Detect which cell encompasses the target text, then output its (X, Y) center coordinate. 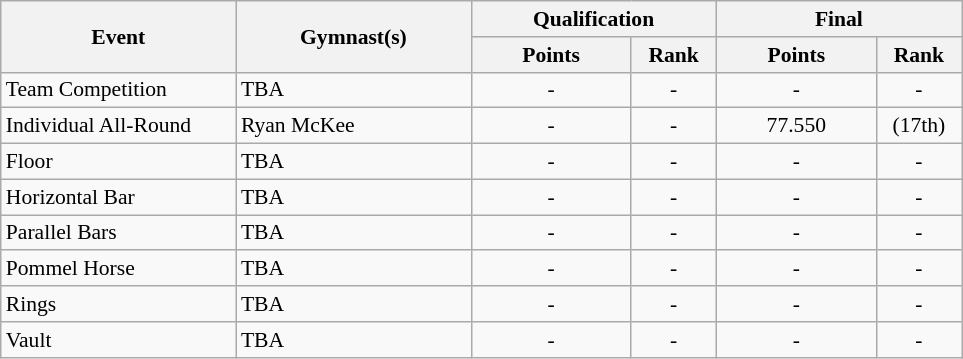
Qualification (594, 19)
Horizontal Bar (118, 197)
Final (838, 19)
Parallel Bars (118, 233)
Ryan McKee (354, 126)
Team Competition (118, 90)
Event (118, 36)
Floor (118, 162)
Individual All-Round (118, 126)
Vault (118, 340)
Pommel Horse (118, 269)
Rings (118, 304)
Gymnast(s) (354, 36)
77.550 (796, 126)
(17th) (918, 126)
